Find where the given text appears and provide that cell's center as (x, y) coordinate. 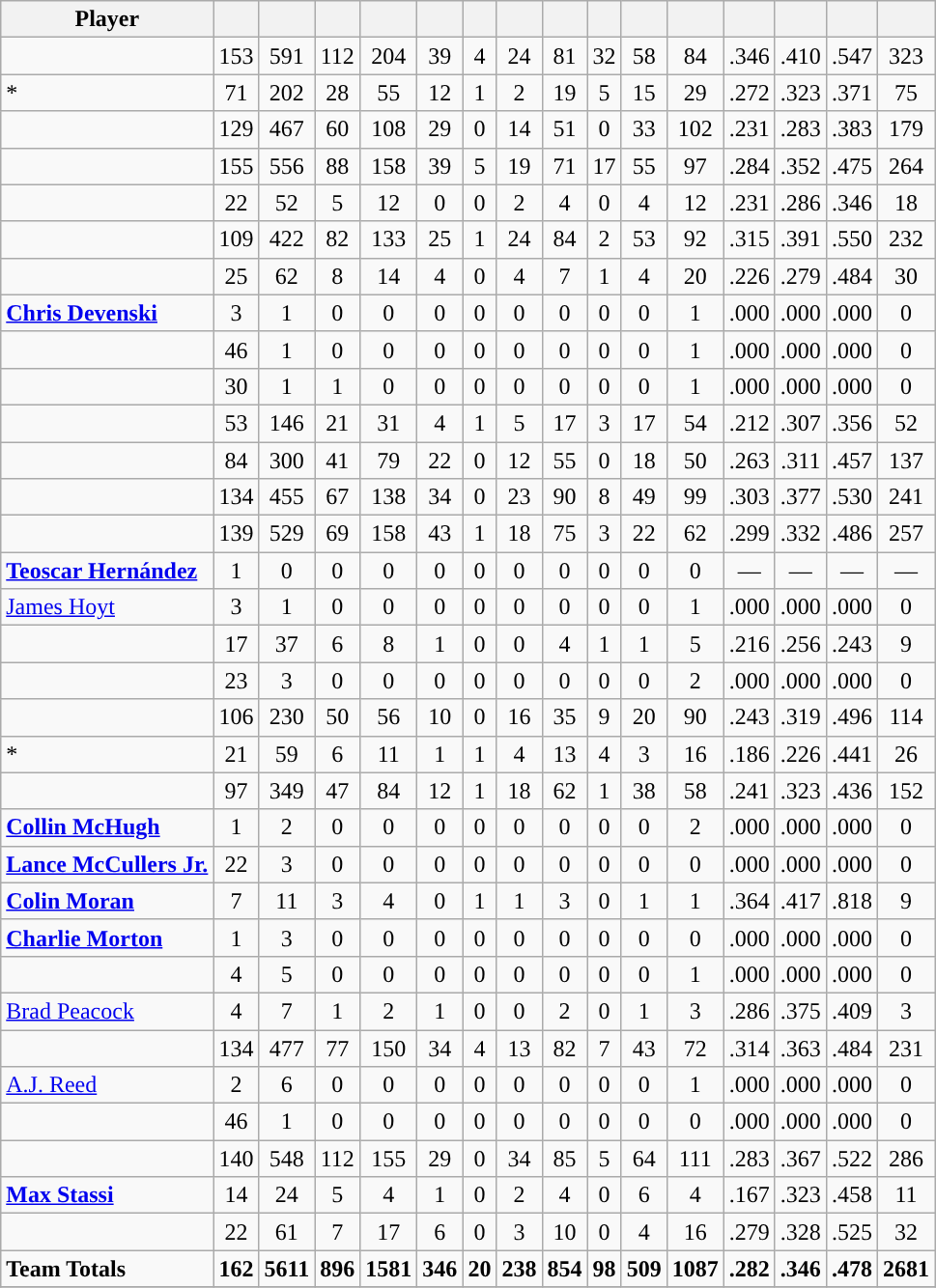
202 (287, 93)
238 (520, 1269)
179 (906, 129)
.311 (800, 461)
300 (287, 461)
72 (695, 1048)
896 (338, 1269)
231 (906, 1048)
.547 (852, 56)
146 (287, 423)
109 (236, 239)
5611 (287, 1269)
.417 (800, 901)
79 (388, 461)
.441 (852, 754)
.409 (852, 1011)
Colin Moran (107, 901)
.410 (800, 56)
88 (338, 166)
.818 (852, 901)
64 (643, 1159)
509 (643, 1269)
138 (388, 497)
139 (236, 534)
.377 (800, 497)
114 (906, 717)
.284 (750, 166)
37 (287, 644)
56 (388, 717)
15 (643, 93)
Team Totals (107, 1269)
38 (643, 791)
51 (564, 129)
41 (338, 461)
.328 (800, 1232)
150 (388, 1048)
47 (338, 791)
111 (695, 1159)
.303 (750, 497)
Collin McHugh (107, 827)
Teoscar Hernández (107, 571)
.241 (750, 791)
31 (388, 423)
140 (236, 1159)
.282 (750, 1269)
137 (906, 461)
60 (338, 129)
241 (906, 497)
106 (236, 717)
2681 (906, 1269)
.307 (800, 423)
854 (564, 1269)
.522 (852, 1159)
.375 (800, 1011)
257 (906, 534)
.458 (852, 1195)
162 (236, 1269)
102 (695, 129)
.457 (852, 461)
.496 (852, 717)
264 (906, 166)
232 (906, 239)
Lance McCullers Jr. (107, 864)
James Hoyt (107, 607)
.212 (750, 423)
85 (564, 1159)
59 (287, 754)
152 (906, 791)
99 (695, 497)
A.J. Reed (107, 1085)
.319 (800, 717)
108 (388, 129)
Brad Peacock (107, 1011)
1087 (695, 1269)
.530 (852, 497)
286 (906, 1159)
153 (236, 56)
.352 (800, 166)
.383 (852, 129)
.486 (852, 534)
204 (388, 56)
.475 (852, 166)
.367 (800, 1159)
556 (287, 166)
81 (564, 56)
77 (338, 1048)
.256 (800, 644)
129 (236, 129)
54 (695, 423)
.314 (750, 1048)
.263 (750, 461)
.332 (800, 534)
467 (287, 129)
.356 (852, 423)
Max Stassi (107, 1195)
133 (388, 239)
33 (643, 129)
.436 (852, 791)
.272 (750, 93)
Charlie Morton (107, 938)
28 (338, 93)
.371 (852, 93)
.364 (750, 901)
591 (287, 56)
Player (107, 19)
.186 (750, 754)
67 (338, 497)
69 (338, 534)
422 (287, 239)
92 (695, 239)
477 (287, 1048)
Chris Devenski (107, 313)
26 (906, 754)
.525 (852, 1232)
346 (440, 1269)
.299 (750, 534)
.478 (852, 1269)
.363 (800, 1048)
.216 (750, 644)
98 (605, 1269)
49 (643, 497)
.391 (800, 239)
323 (906, 56)
.550 (852, 239)
35 (564, 717)
.167 (750, 1195)
.315 (750, 239)
548 (287, 1159)
349 (287, 791)
61 (287, 1232)
529 (287, 534)
455 (287, 497)
230 (287, 717)
1581 (388, 1269)
